Determine the [X, Y] coordinate at the center of the cell enclosing the given text.  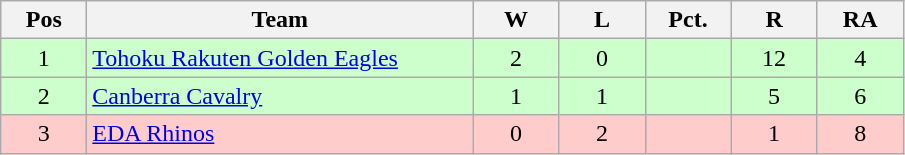
RA [860, 20]
6 [860, 96]
Pct. [688, 20]
R [774, 20]
Pos [44, 20]
3 [44, 134]
8 [860, 134]
W [516, 20]
L [602, 20]
Tohoku Rakuten Golden Eagles [280, 58]
5 [774, 96]
12 [774, 58]
4 [860, 58]
EDA Rhinos [280, 134]
Canberra Cavalry [280, 96]
Team [280, 20]
